Capture the cell that displays the provided text and extract its [x, y] central coordinate. 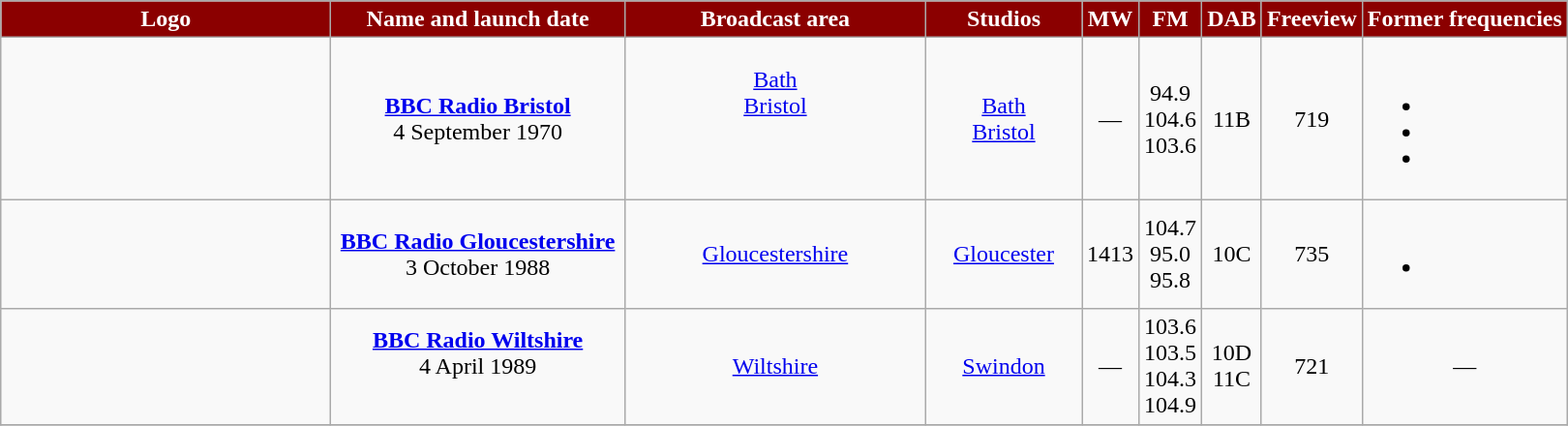
Name and launch date [478, 19]
103.6103.5104.3104.9 [1171, 366]
735 [1312, 254]
BBC Radio Bristol4 September 1970 [478, 118]
MW [1111, 19]
10C [1232, 254]
Logo [166, 19]
94.9104.6103.6 [1171, 118]
Wiltshire [774, 366]
Broadcast area [774, 19]
10D11C [1232, 366]
Freeview [1312, 19]
Studios [1003, 19]
Swindon [1003, 366]
DAB [1232, 19]
721 [1312, 366]
BBC Radio Gloucestershire3 October 1988 [478, 254]
FM [1171, 19]
11B [1232, 118]
719 [1312, 118]
Gloucestershire [774, 254]
104.795.095.8 [1171, 254]
1413 [1111, 254]
Gloucester [1003, 254]
Former frequencies [1464, 19]
BBC Radio Wiltshire4 April 1989 [478, 366]
